Identify which cell holds the provided text, then report its (X, Y) central coordinate. 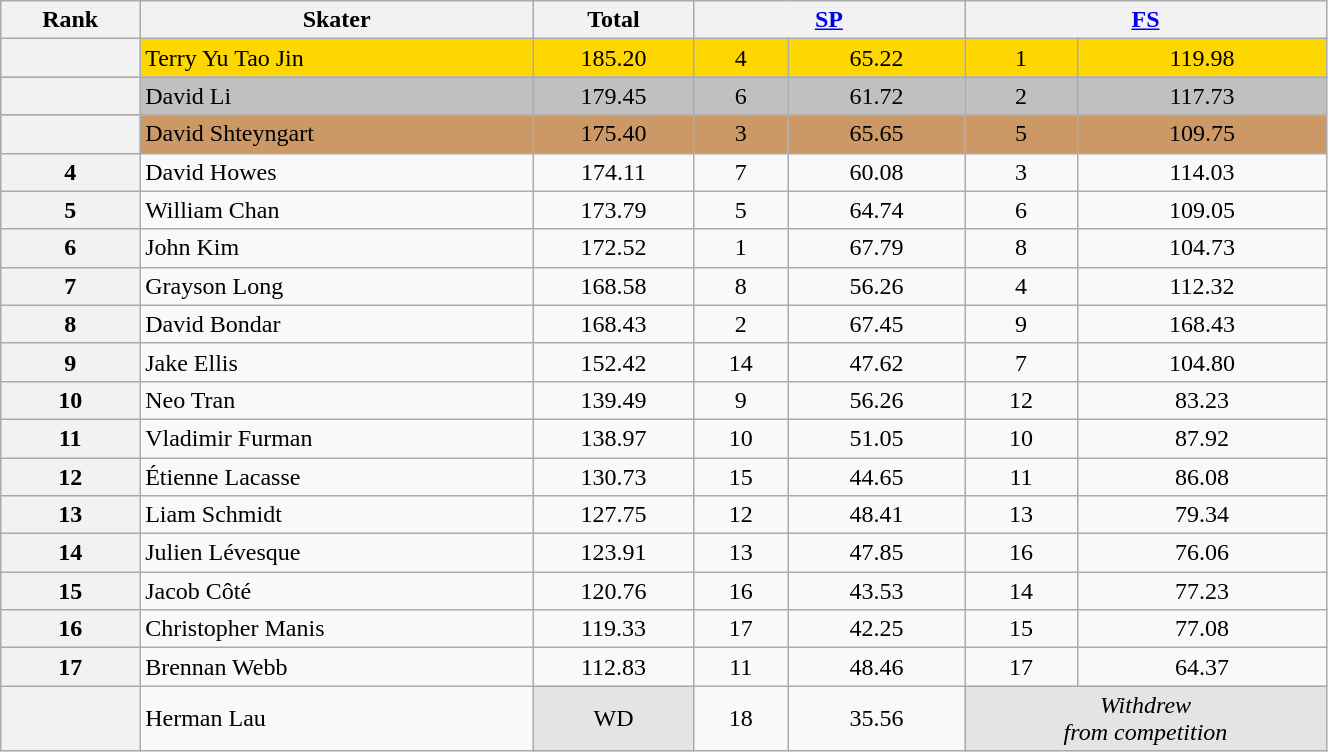
87.92 (1202, 438)
47.85 (876, 553)
Neo Tran (337, 400)
William Chan (337, 210)
Total (614, 20)
Vladimir Furman (337, 438)
138.97 (614, 438)
35.56 (876, 718)
65.65 (876, 134)
179.45 (614, 96)
67.45 (876, 324)
109.75 (1202, 134)
48.46 (876, 667)
Terry Yu Tao Jin (337, 58)
Brennan Webb (337, 667)
119.98 (1202, 58)
Étienne Lacasse (337, 477)
65.22 (876, 58)
Jake Ellis (337, 362)
Julien Lévesque (337, 553)
David Shteyngart (337, 134)
18 (740, 718)
42.25 (876, 629)
David Howes (337, 172)
64.37 (1202, 667)
172.52 (614, 248)
77.08 (1202, 629)
185.20 (614, 58)
175.40 (614, 134)
Grayson Long (337, 286)
173.79 (614, 210)
64.74 (876, 210)
Skater (337, 20)
130.73 (614, 477)
67.79 (876, 248)
Herman Lau (337, 718)
John Kim (337, 248)
152.42 (614, 362)
120.76 (614, 591)
139.49 (614, 400)
David Li (337, 96)
48.41 (876, 515)
112.32 (1202, 286)
47.62 (876, 362)
61.72 (876, 96)
76.06 (1202, 553)
51.05 (876, 438)
114.03 (1202, 172)
David Bondar (337, 324)
Jacob Côté (337, 591)
104.80 (1202, 362)
86.08 (1202, 477)
FS (1146, 20)
77.23 (1202, 591)
79.34 (1202, 515)
119.33 (614, 629)
60.08 (876, 172)
SP (828, 20)
43.53 (876, 591)
WD (614, 718)
104.73 (1202, 248)
44.65 (876, 477)
174.11 (614, 172)
112.83 (614, 667)
109.05 (1202, 210)
Rank (70, 20)
Christopher Manis (337, 629)
Withdrewfrom competition (1146, 718)
168.58 (614, 286)
83.23 (1202, 400)
127.75 (614, 515)
117.73 (1202, 96)
123.91 (614, 553)
Liam Schmidt (337, 515)
